Identify which cell holds the provided text, then report its (X, Y) central coordinate. 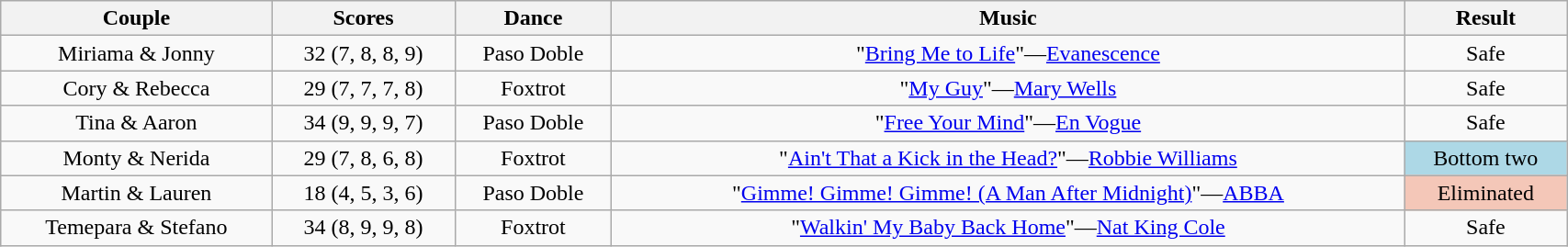
Result (1486, 18)
"Free Your Mind"—En Vogue (1009, 123)
32 (7, 8, 8, 9) (364, 53)
Martin & Lauren (136, 193)
Scores (364, 18)
34 (8, 9, 9, 8) (364, 228)
"My Guy"—Mary Wells (1009, 88)
"Walkin' My Baby Back Home"—Nat King Cole (1009, 228)
29 (7, 8, 6, 8) (364, 158)
"Gimme! Gimme! Gimme! (A Man After Midnight)"—ABBA (1009, 193)
Bottom two (1486, 158)
34 (9, 9, 9, 7) (364, 123)
Dance (533, 18)
Tina & Aaron (136, 123)
Temepara & Stefano (136, 228)
"Bring Me to Life"—Evanescence (1009, 53)
29 (7, 7, 7, 8) (364, 88)
Cory & Rebecca (136, 88)
Couple (136, 18)
Monty & Nerida (136, 158)
"Ain't That a Kick in the Head?"—Robbie Williams (1009, 158)
Eliminated (1486, 193)
Miriama & Jonny (136, 53)
Music (1009, 18)
18 (4, 5, 3, 6) (364, 193)
